Extract the [x, y] coordinate from the center of the cell holding the provided text.  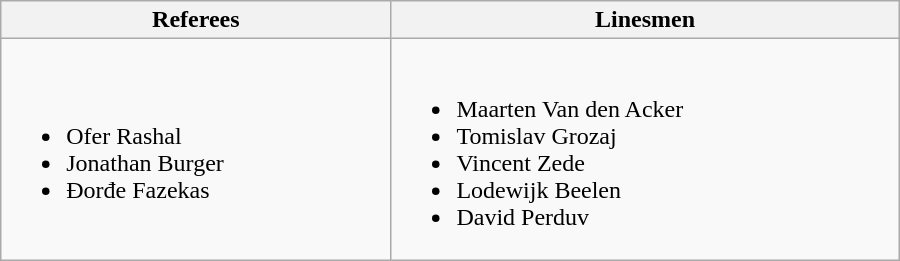
Referees [196, 20]
Maarten Van den Acker Tomislav Grozaj Vincent Zede Lodewijk Beelen David Perduv [645, 150]
Ofer Rashal Jonathan Burger Đorđe Fazekas [196, 150]
Linesmen [645, 20]
